Capture the cell that displays the provided text and extract its [x, y] central coordinate. 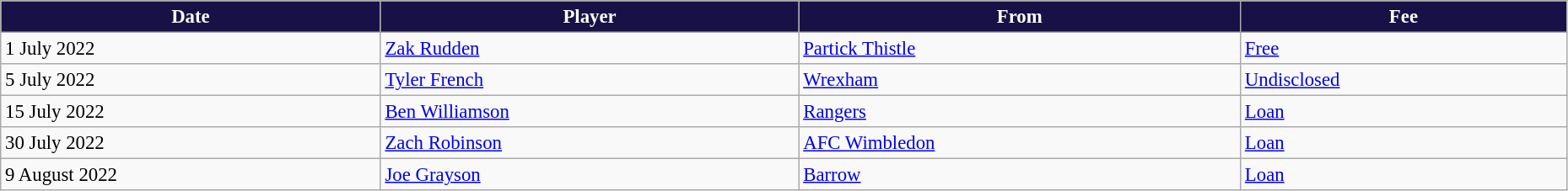
1 July 2022 [191, 49]
Free [1404, 49]
Ben Williamson [590, 112]
Zak Rudden [590, 49]
Date [191, 17]
30 July 2022 [191, 143]
9 August 2022 [191, 175]
AFC Wimbledon [1020, 143]
From [1020, 17]
Zach Robinson [590, 143]
15 July 2022 [191, 112]
Wrexham [1020, 80]
Rangers [1020, 112]
Tyler French [590, 80]
Fee [1404, 17]
Barrow [1020, 175]
Partick Thistle [1020, 49]
Joe Grayson [590, 175]
5 July 2022 [191, 80]
Undisclosed [1404, 80]
Player [590, 17]
